Capture the cell that displays the provided text and extract its (x, y) central coordinate. 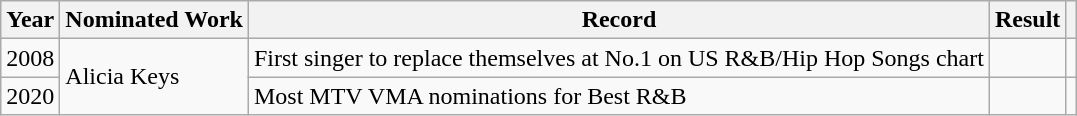
2020 (30, 96)
Year (30, 20)
2008 (30, 58)
First singer to replace themselves at No.1 on US R&B/Hip Hop Songs chart (618, 58)
Record (618, 20)
Nominated Work (154, 20)
Most MTV VMA nominations for Best R&B (618, 96)
Alicia Keys (154, 77)
Result (1027, 20)
